Extract the (X, Y) coordinate from the center of the cell holding the provided text.  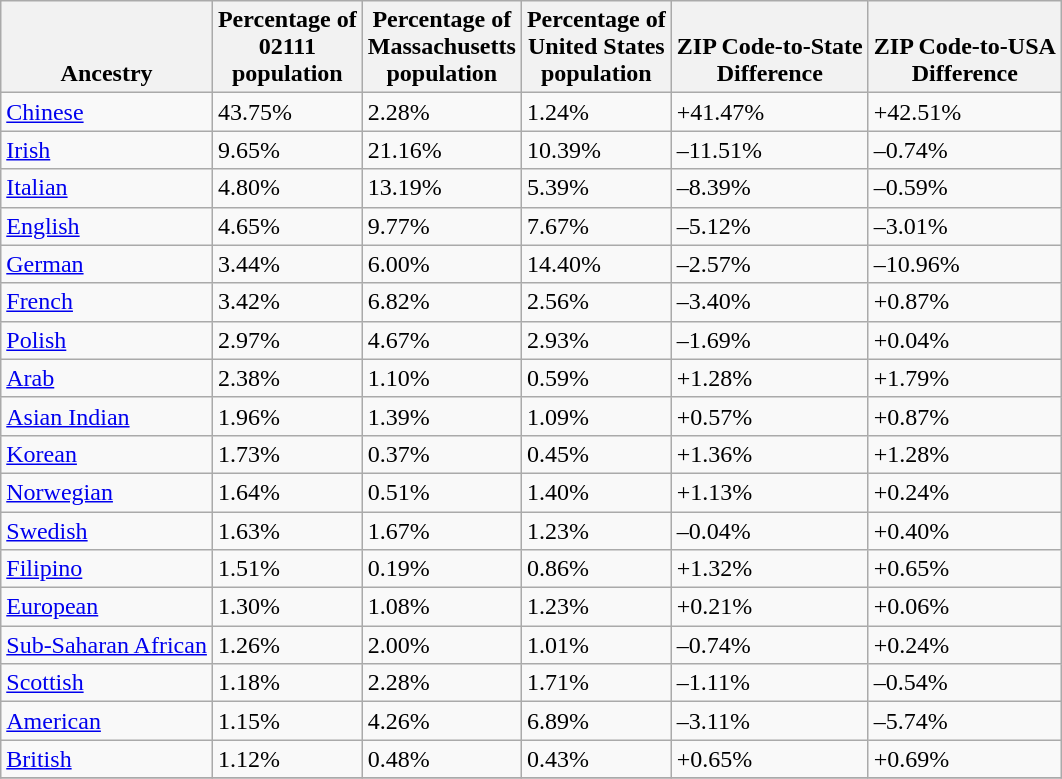
0.43% (596, 759)
+1.36% (770, 454)
Sub-Saharan African (107, 645)
–8.39% (770, 188)
+0.40% (964, 531)
Ancestry (107, 47)
Polish (107, 340)
4.67% (442, 340)
0.86% (596, 569)
ZIP Code-to-USADifference (964, 47)
ZIP Code-to-StateDifference (770, 47)
1.39% (442, 416)
–0.59% (964, 188)
–3.01% (964, 226)
+0.04% (964, 340)
Arab (107, 378)
+41.47% (770, 112)
English (107, 226)
1.10% (442, 378)
1.96% (287, 416)
Percentage of02111population (287, 47)
–5.74% (964, 721)
1.01% (596, 645)
6.00% (442, 264)
1.15% (287, 721)
6.89% (596, 721)
0.51% (442, 492)
14.40% (596, 264)
Irish (107, 150)
–10.96% (964, 264)
2.97% (287, 340)
+1.13% (770, 492)
Percentage ofUnited Statespopulation (596, 47)
–11.51% (770, 150)
+0.57% (770, 416)
4.65% (287, 226)
+42.51% (964, 112)
1.63% (287, 531)
Asian Indian (107, 416)
–1.69% (770, 340)
2.93% (596, 340)
10.39% (596, 150)
–3.11% (770, 721)
1.24% (596, 112)
–5.12% (770, 226)
2.00% (442, 645)
13.19% (442, 188)
21.16% (442, 150)
5.39% (596, 188)
Scottish (107, 683)
–0.54% (964, 683)
Swedish (107, 531)
3.42% (287, 302)
+0.69% (964, 759)
0.59% (596, 378)
43.75% (287, 112)
3.44% (287, 264)
2.56% (596, 302)
German (107, 264)
4.26% (442, 721)
European (107, 607)
0.48% (442, 759)
1.18% (287, 683)
1.08% (442, 607)
Italian (107, 188)
1.67% (442, 531)
1.12% (287, 759)
4.80% (287, 188)
6.82% (442, 302)
1.71% (596, 683)
–3.40% (770, 302)
2.38% (287, 378)
+1.79% (964, 378)
+0.06% (964, 607)
1.73% (287, 454)
0.37% (442, 454)
1.30% (287, 607)
+1.32% (770, 569)
Chinese (107, 112)
1.40% (596, 492)
0.19% (442, 569)
1.51% (287, 569)
Percentage ofMassachusettspopulation (442, 47)
–2.57% (770, 264)
9.65% (287, 150)
1.26% (287, 645)
Norwegian (107, 492)
American (107, 721)
British (107, 759)
+0.21% (770, 607)
0.45% (596, 454)
–0.04% (770, 531)
French (107, 302)
9.77% (442, 226)
1.64% (287, 492)
7.67% (596, 226)
–1.11% (770, 683)
Filipino (107, 569)
Korean (107, 454)
1.09% (596, 416)
